Return the [x, y] coordinate for the center point of the cell that contains the specified text.  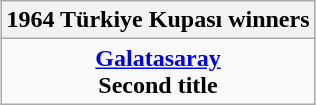
1964 Türkiye Kupası winners [158, 20]
GalatasaraySecond title [158, 72]
